Identify which cell holds the provided text, then report its (X, Y) central coordinate. 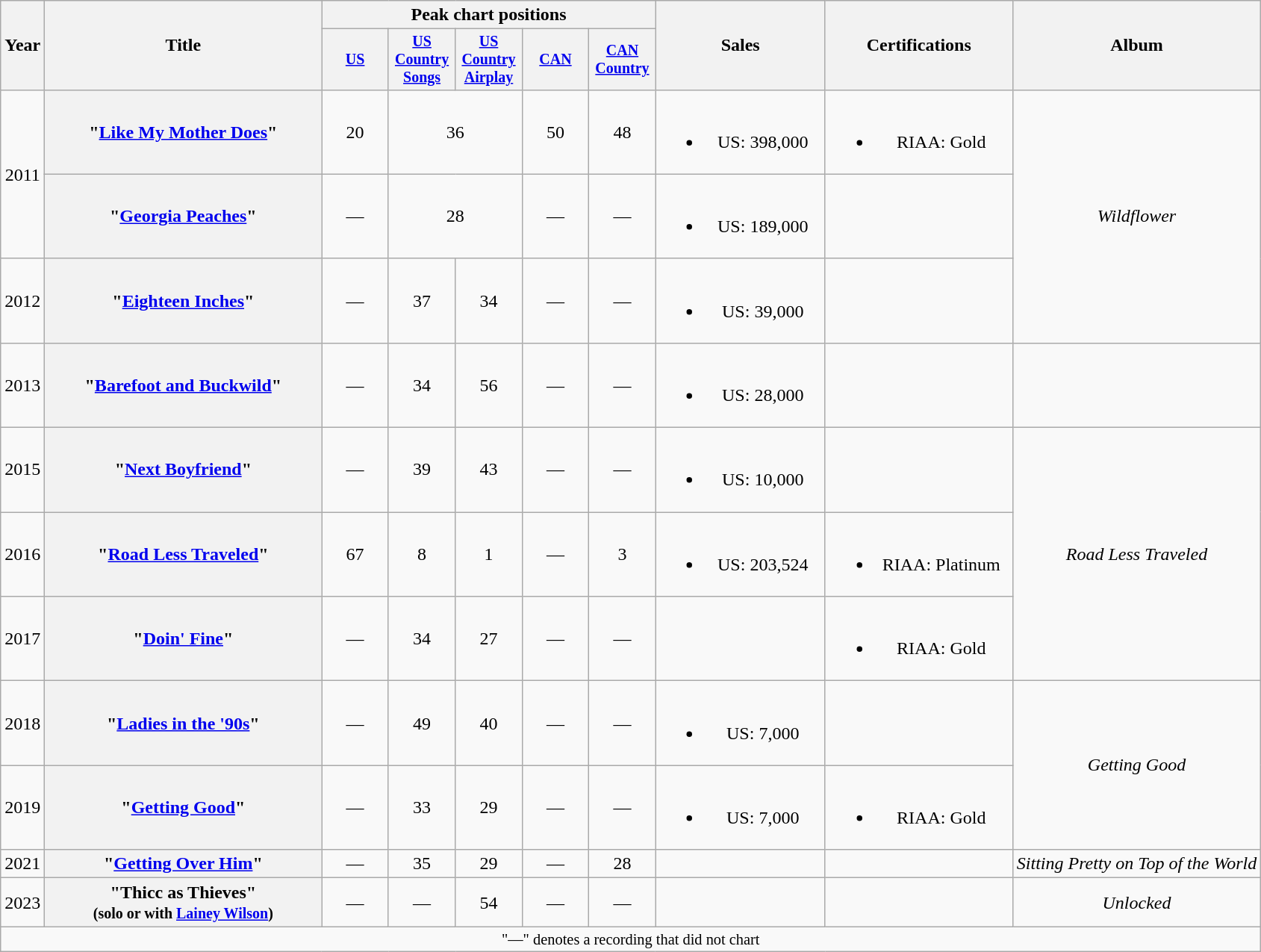
2018 (22, 723)
Title (184, 46)
33 (421, 808)
49 (421, 723)
2023 (22, 902)
54 (488, 902)
36 (455, 131)
56 (488, 385)
US: 189,000 (741, 217)
3 (623, 554)
Road Less Traveled (1136, 554)
Sitting Pretty on Top of the World (1136, 864)
2013 (22, 385)
Wildflower (1136, 217)
Certifications (918, 46)
"Getting Over Him" (184, 864)
"Road Less Traveled" (184, 554)
2011 (22, 174)
2012 (22, 300)
"Ladies in the '90s" (184, 723)
2019 (22, 808)
Album (1136, 46)
20 (355, 131)
"—" denotes a recording that did not chart (631, 939)
8 (421, 554)
Unlocked (1136, 902)
US: 39,000 (741, 300)
US: 398,000 (741, 131)
US: 28,000 (741, 385)
"Thicc as Thieves" (solo or with Lainey Wilson) (184, 902)
50 (555, 131)
US: 10,000 (741, 470)
Peak chart positions (488, 15)
"Eighteen Inches" (184, 300)
US Country Songs (421, 60)
"Barefoot and Buckwild" (184, 385)
"Next Boyfriend" (184, 470)
40 (488, 723)
"Doin' Fine" (184, 639)
CAN Country (623, 60)
US Country Airplay (488, 60)
Sales (741, 46)
48 (623, 131)
1 (488, 554)
43 (488, 470)
US (355, 60)
2021 (22, 864)
"Like My Mother Does" (184, 131)
35 (421, 864)
"Georgia Peaches" (184, 217)
2015 (22, 470)
27 (488, 639)
CAN (555, 60)
2016 (22, 554)
39 (421, 470)
"Getting Good" (184, 808)
Getting Good (1136, 765)
37 (421, 300)
67 (355, 554)
2017 (22, 639)
RIAA: Platinum (918, 554)
US: 203,524 (741, 554)
Year (22, 46)
